Locate the cell with the specified text and output its [X, Y] center coordinate. 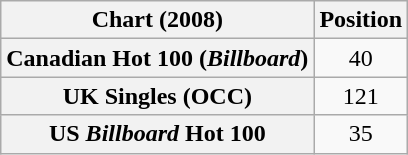
Position [361, 20]
40 [361, 58]
US Billboard Hot 100 [158, 134]
Canadian Hot 100 (Billboard) [158, 58]
35 [361, 134]
Chart (2008) [158, 20]
121 [361, 96]
UK Singles (OCC) [158, 96]
